Pinpoint the cell where the given text exists, returning its (x, y) midpoint coordinate. 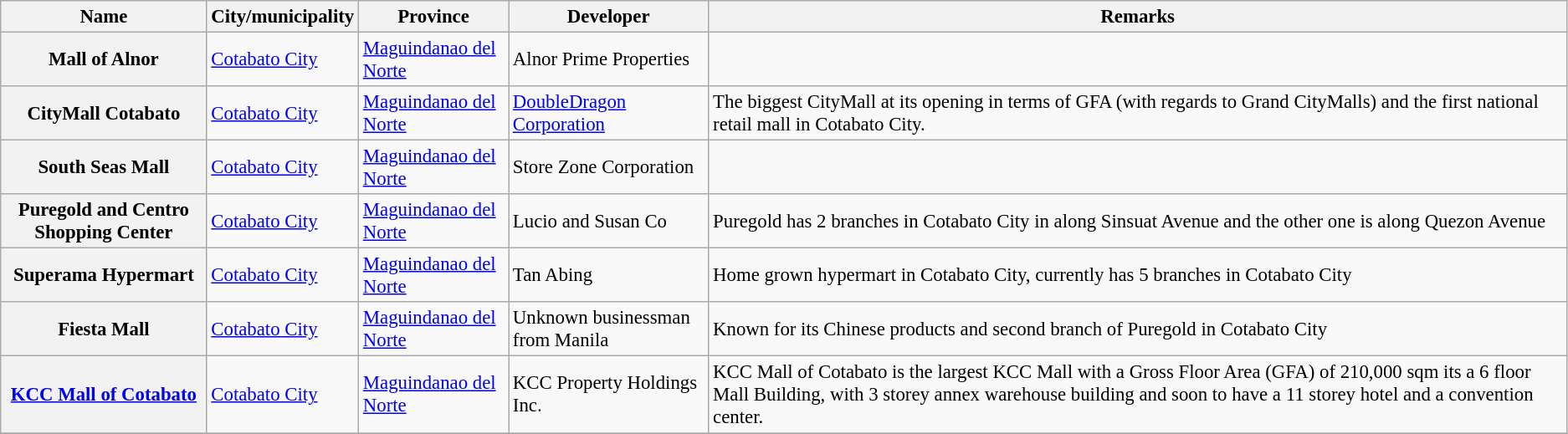
Remarks (1138, 17)
City/municipality (283, 17)
Unknown businessman from Manila (609, 329)
KCC Mall of Cotabato (104, 395)
CityMall Cotabato (104, 114)
The biggest CityMall at its opening in terms of GFA (with regards to Grand CityMalls) and the first national retail mall in Cotabato City. (1138, 114)
Home grown hypermart in Cotabato City, currently has 5 branches in Cotabato City (1138, 276)
Store Zone Corporation (609, 167)
Puregold has 2 branches in Cotabato City in along Sinsuat Avenue and the other one is along Quezon Avenue (1138, 221)
South Seas Mall (104, 167)
Alnor Prime Properties (609, 60)
Fiesta Mall (104, 329)
Lucio and Susan Co (609, 221)
Name (104, 17)
DoubleDragon Corporation (609, 114)
Superama Hypermart (104, 276)
Known for its Chinese products and second branch of Puregold in Cotabato City (1138, 329)
Developer (609, 17)
Puregold and Centro Shopping Center (104, 221)
Province (433, 17)
Mall of Alnor (104, 60)
KCC Property Holdings Inc. (609, 395)
Tan Abing (609, 276)
